Determine the (X, Y) coordinate at the center of the cell enclosing the given text.  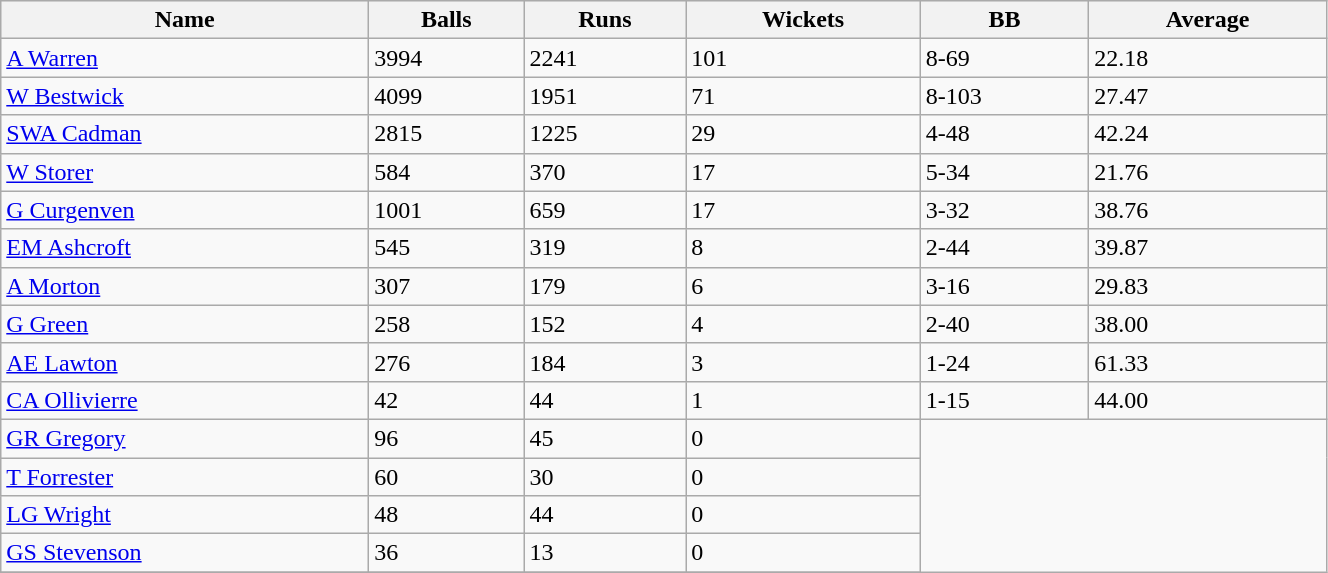
Runs (605, 20)
2241 (605, 58)
4099 (446, 96)
Wickets (803, 20)
3-16 (1004, 286)
W Storer (185, 172)
A Morton (185, 286)
SWA Cadman (185, 134)
2815 (446, 134)
AE Lawton (185, 362)
36 (446, 553)
27.47 (1208, 96)
G Curgenven (185, 210)
13 (605, 553)
8-69 (1004, 58)
1 (803, 400)
38.00 (1208, 324)
2-44 (1004, 248)
42.24 (1208, 134)
22.18 (1208, 58)
BB (1004, 20)
3994 (446, 58)
5-34 (1004, 172)
307 (446, 286)
G Green (185, 324)
W Bestwick (185, 96)
A Warren (185, 58)
8 (803, 248)
319 (605, 248)
8-103 (1004, 96)
30 (605, 477)
179 (605, 286)
1225 (605, 134)
Average (1208, 20)
T Forrester (185, 477)
152 (605, 324)
61.33 (1208, 362)
EM Ashcroft (185, 248)
2-40 (1004, 324)
60 (446, 477)
71 (803, 96)
584 (446, 172)
370 (605, 172)
545 (446, 248)
3-32 (1004, 210)
GR Gregory (185, 438)
6 (803, 286)
29 (803, 134)
45 (605, 438)
21.76 (1208, 172)
GS Stevenson (185, 553)
Balls (446, 20)
42 (446, 400)
659 (605, 210)
29.83 (1208, 286)
184 (605, 362)
4-48 (1004, 134)
1001 (446, 210)
101 (803, 58)
276 (446, 362)
1-15 (1004, 400)
44.00 (1208, 400)
LG Wright (185, 515)
48 (446, 515)
4 (803, 324)
Name (185, 20)
39.87 (1208, 248)
38.76 (1208, 210)
3 (803, 362)
1-24 (1004, 362)
1951 (605, 96)
96 (446, 438)
CA Ollivierre (185, 400)
258 (446, 324)
